Return the [X, Y] coordinate for the center point of the cell that contains the specified text.  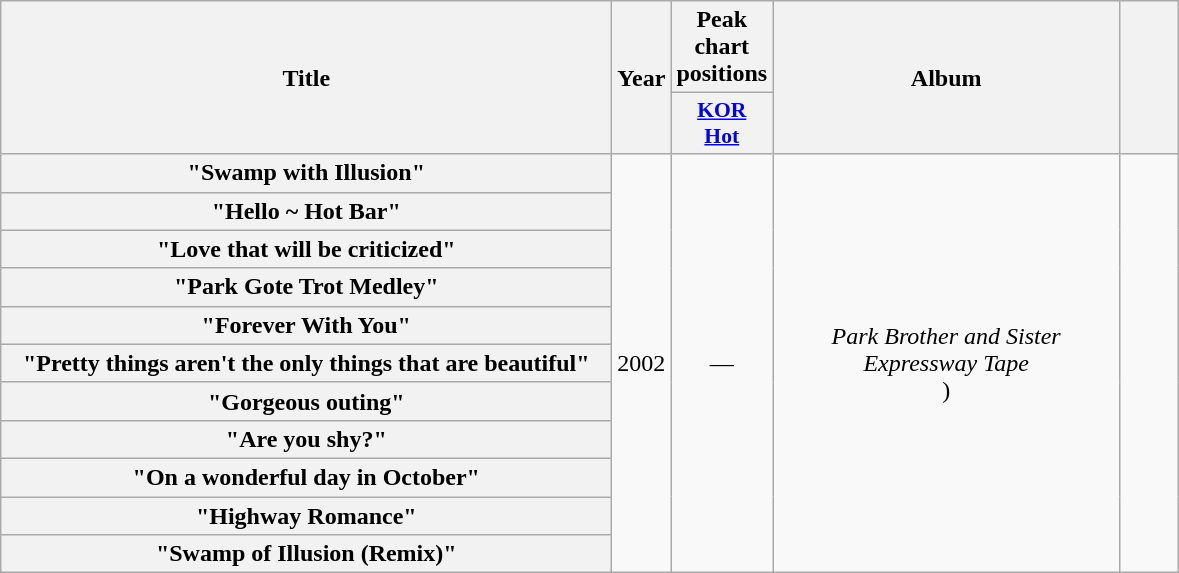
"Park Gote Trot Medley" [306, 287]
— [722, 364]
"Swamp of Illusion (Remix)" [306, 554]
Year [642, 78]
"Gorgeous outing" [306, 401]
Park Brother and Sister Expressway Tape) [946, 364]
KORHot [722, 124]
"Swamp with Illusion" [306, 173]
"On a wonderful day in October" [306, 477]
"Highway Romance" [306, 515]
Album [946, 78]
2002 [642, 364]
Title [306, 78]
"Hello ~ Hot Bar" [306, 211]
"Forever With You" [306, 325]
Peak chartpositions [722, 47]
"Pretty things aren't the only things that are beautiful" [306, 363]
"Are you shy?" [306, 439]
"Love that will be criticized" [306, 249]
